Return the (X, Y) coordinate for the center point of the cell that contains the specified text.  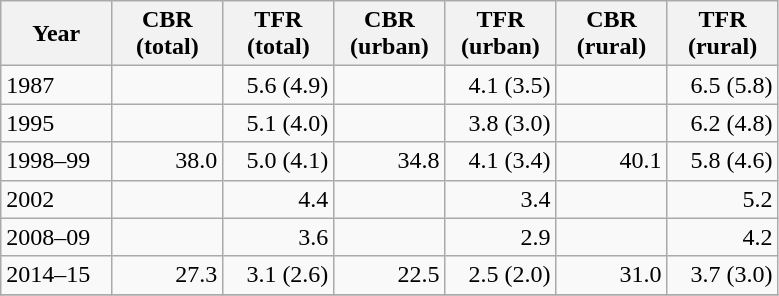
2.5 (2.0) (500, 275)
6.5 (5.8) (722, 85)
5.0 (4.1) (278, 161)
4.4 (278, 199)
22.5 (390, 275)
TFR (rural) (722, 34)
1998–99 (56, 161)
3.7 (3.0) (722, 275)
27.3 (168, 275)
3.1 (2.6) (278, 275)
Year (56, 34)
5.6 (4.9) (278, 85)
2002 (56, 199)
5.8 (4.6) (722, 161)
40.1 (612, 161)
CBR (urban) (390, 34)
CBR (total) (168, 34)
2008–09 (56, 237)
1987 (56, 85)
34.8 (390, 161)
31.0 (612, 275)
4.2 (722, 237)
2.9 (500, 237)
3.8 (3.0) (500, 123)
TFR (total) (278, 34)
1995 (56, 123)
38.0 (168, 161)
3.6 (278, 237)
2014–15 (56, 275)
5.2 (722, 199)
3.4 (500, 199)
4.1 (3.5) (500, 85)
TFR (urban) (500, 34)
4.1 (3.4) (500, 161)
5.1 (4.0) (278, 123)
6.2 (4.8) (722, 123)
CBR (rural) (612, 34)
